Scan for the cell matching the given text and deliver its (X, Y) coordinate at center. 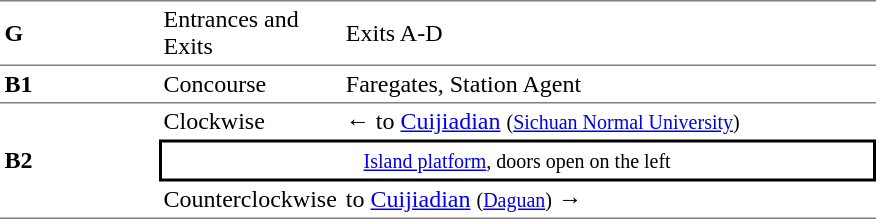
Clockwise (250, 122)
B1 (80, 85)
Concourse (250, 85)
G (80, 33)
Island platform, doors open on the left (517, 161)
← to Cuijiadian (Sichuan Normal University) (608, 122)
Faregates, Station Agent (608, 85)
Exits A-D (608, 33)
Entrances and Exits (250, 33)
